Detect which cell encompasses the target text, then output its [x, y] center coordinate. 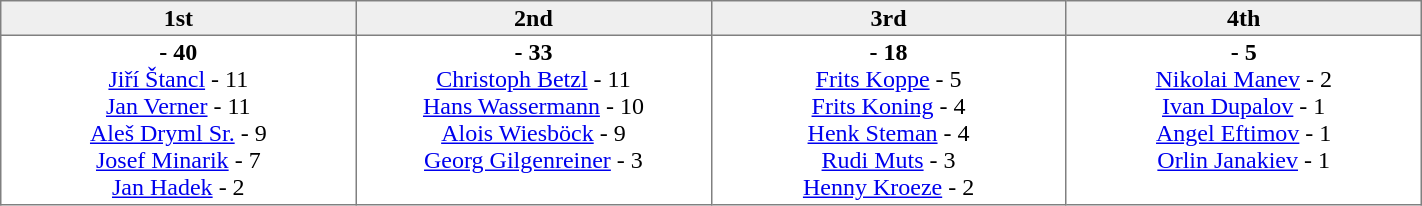
- 33Christoph Betzl - 11Hans Wassermann - 10Alois Wiesböck - 9Georg Gilgenreiner - 3 [534, 120]
3rd [888, 18]
- 18Frits Koppe - 5Frits Koning - 4Henk Steman - 4Rudi Muts - 3Henny Kroeze - 2 [888, 120]
- 5Nikolai Manev - 2Ivan Dupalov - 1Angel Eftimov - 1Orlin Janakiev - 1 [1244, 120]
2nd [534, 18]
4th [1244, 18]
- 40Jiří Štancl - 11Jan Verner - 11Aleš Dryml Sr. - 9Josef Minarik - 7Jan Hadek - 2 [178, 120]
1st [178, 18]
